Return [X, Y] of the center of cell containing provided text 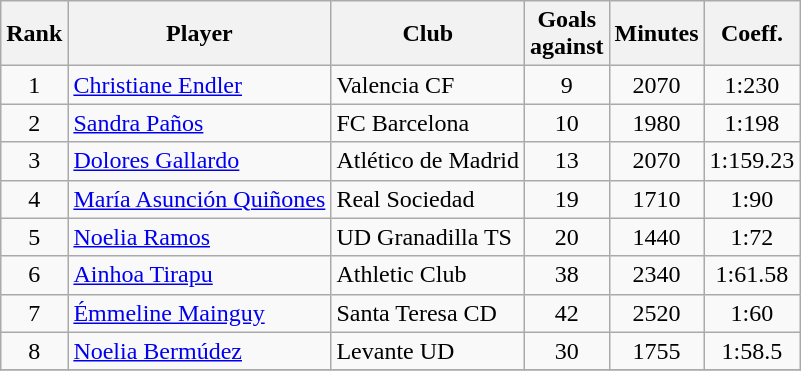
38 [567, 275]
Levante UD [428, 351]
5 [34, 237]
8 [34, 351]
Coeff. [752, 34]
20 [567, 237]
Goalsagainst [567, 34]
1710 [656, 199]
9 [567, 85]
Noelia Ramos [200, 237]
Christiane Endler [200, 85]
1 [34, 85]
1:58.5 [752, 351]
María Asunción Quiñones [200, 199]
FC Barcelona [428, 123]
1:159.23 [752, 161]
Club [428, 34]
Atlético de Madrid [428, 161]
UD Granadilla TS [428, 237]
2 [34, 123]
42 [567, 313]
1:90 [752, 199]
Dolores Gallardo [200, 161]
1:230 [752, 85]
30 [567, 351]
1:72 [752, 237]
1:60 [752, 313]
Santa Teresa CD [428, 313]
Sandra Paños [200, 123]
Noelia Bermúdez [200, 351]
19 [567, 199]
Ainhoa Tirapu [200, 275]
7 [34, 313]
1755 [656, 351]
Player [200, 34]
6 [34, 275]
13 [567, 161]
2340 [656, 275]
1:61.58 [752, 275]
2520 [656, 313]
Valencia CF [428, 85]
3 [34, 161]
10 [567, 123]
1440 [656, 237]
Athletic Club [428, 275]
Rank [34, 34]
1:198 [752, 123]
Émmeline Mainguy [200, 313]
Real Sociedad [428, 199]
Minutes [656, 34]
4 [34, 199]
1980 [656, 123]
